Return the [X, Y] coordinate for the center point of the cell that contains the specified text.  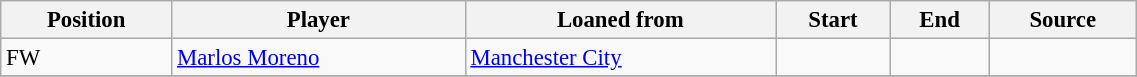
Manchester City [620, 58]
Source [1063, 20]
Player [318, 20]
Loaned from [620, 20]
Marlos Moreno [318, 58]
End [940, 20]
FW [86, 58]
Position [86, 20]
Start [834, 20]
